For the text-containing cell, return its midpoint in (X, Y) coordinate format. 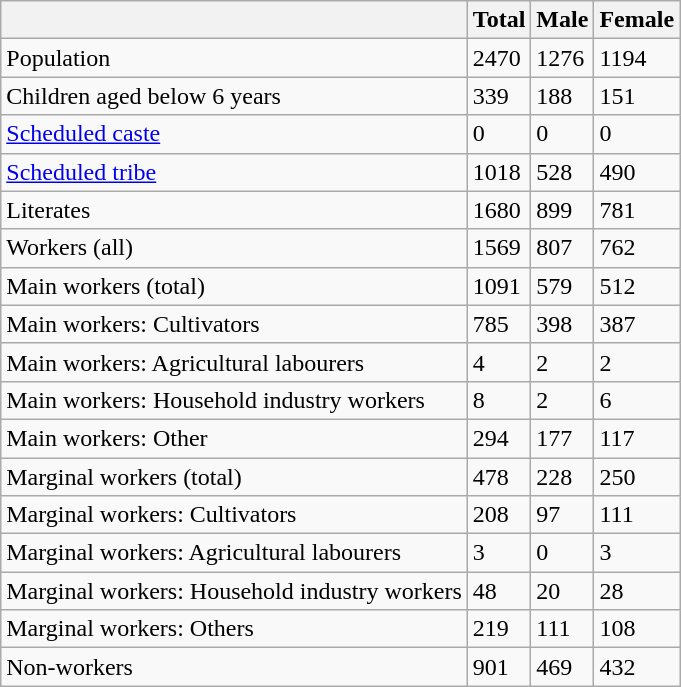
228 (562, 477)
469 (562, 667)
762 (637, 248)
785 (499, 324)
512 (637, 286)
28 (637, 591)
108 (637, 629)
177 (562, 438)
478 (499, 477)
398 (562, 324)
219 (499, 629)
Male (562, 20)
Population (234, 58)
1569 (499, 248)
Marginal workers: Agricultural labourers (234, 553)
Main workers: Household industry workers (234, 400)
Workers (all) (234, 248)
Main workers: Cultivators (234, 324)
1680 (499, 210)
1276 (562, 58)
432 (637, 667)
117 (637, 438)
4 (499, 362)
48 (499, 591)
Marginal workers: Cultivators (234, 515)
Main workers: Agricultural labourers (234, 362)
Children aged below 6 years (234, 96)
250 (637, 477)
20 (562, 591)
579 (562, 286)
339 (499, 96)
387 (637, 324)
901 (499, 667)
781 (637, 210)
6 (637, 400)
Literates (234, 210)
8 (499, 400)
294 (499, 438)
Female (637, 20)
Scheduled caste (234, 134)
208 (499, 515)
807 (562, 248)
188 (562, 96)
1091 (499, 286)
Main workers (total) (234, 286)
Main workers: Other (234, 438)
1018 (499, 172)
1194 (637, 58)
490 (637, 172)
Marginal workers (total) (234, 477)
Marginal workers: Others (234, 629)
899 (562, 210)
2470 (499, 58)
528 (562, 172)
97 (562, 515)
151 (637, 96)
Scheduled tribe (234, 172)
Non-workers (234, 667)
Total (499, 20)
Marginal workers: Household industry workers (234, 591)
